Extract the [x, y] coordinate from the center of the cell holding the provided text.  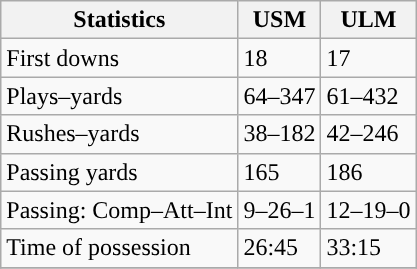
26:45 [280, 248]
Time of possession [120, 248]
ULM [368, 20]
Plays–yards [120, 96]
Passing: Comp–Att–Int [120, 210]
186 [368, 172]
USM [280, 20]
9–26–1 [280, 210]
17 [368, 58]
18 [280, 58]
165 [280, 172]
Passing yards [120, 172]
12–19–0 [368, 210]
Rushes–yards [120, 134]
61–432 [368, 96]
42–246 [368, 134]
First downs [120, 58]
33:15 [368, 248]
38–182 [280, 134]
64–347 [280, 96]
Statistics [120, 20]
